Determine the [X, Y] coordinate at the center of the cell enclosing the given text.  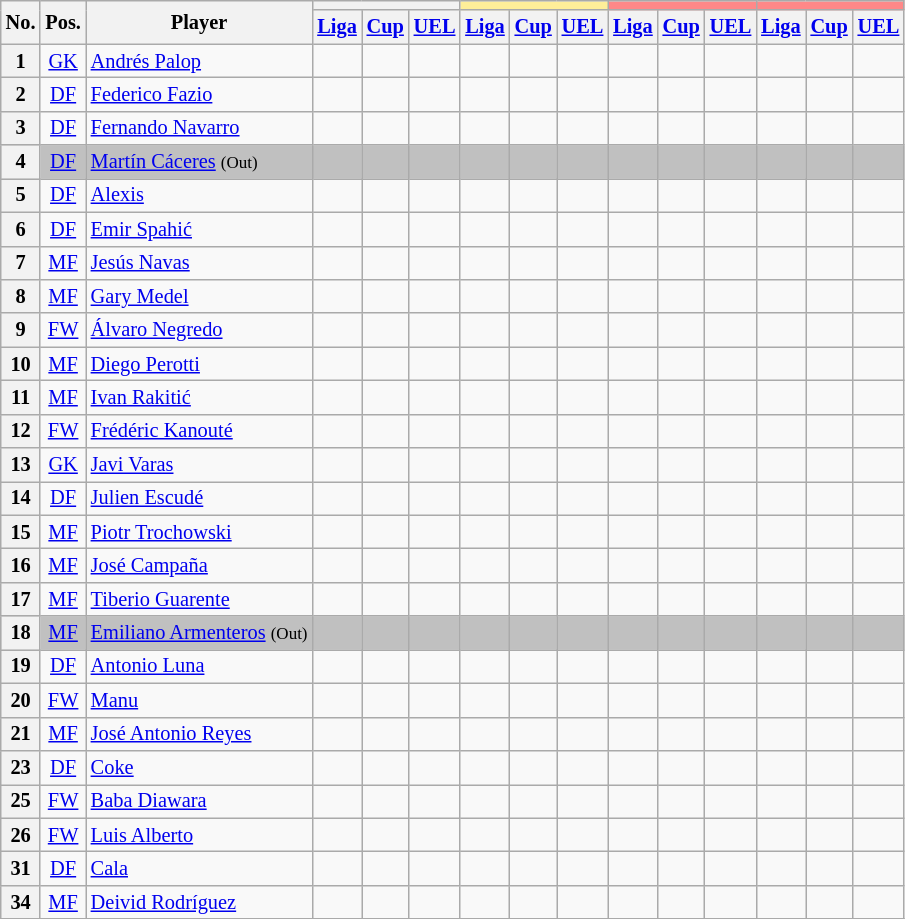
Federico Fazio [200, 94]
1 [21, 61]
Andrés Palop [200, 61]
17 [21, 599]
Luis Alberto [200, 835]
15 [21, 532]
Frédéric Kanouté [200, 431]
13 [21, 465]
José Antonio Reyes [200, 734]
Coke [200, 767]
2 [21, 94]
19 [21, 666]
21 [21, 734]
26 [21, 835]
Martín Cáceres (Out) [200, 162]
12 [21, 431]
3 [21, 128]
7 [21, 263]
José Campaña [200, 565]
Alexis [200, 195]
16 [21, 565]
25 [21, 801]
Fernando Navarro [200, 128]
Pos. [62, 22]
Manu [200, 700]
9 [21, 330]
11 [21, 397]
Julien Escudé [200, 498]
Cala [200, 868]
Antonio Luna [200, 666]
10 [21, 364]
Emiliano Armenteros (Out) [200, 633]
Player [200, 22]
Javi Varas [200, 465]
23 [21, 767]
Tiberio Guarente [200, 599]
34 [21, 902]
Baba Diawara [200, 801]
4 [21, 162]
Piotr Trochowski [200, 532]
Emir Spahić [200, 229]
5 [21, 195]
6 [21, 229]
20 [21, 700]
Gary Medel [200, 296]
Diego Perotti [200, 364]
8 [21, 296]
Jesús Navas [200, 263]
No. [21, 22]
Ivan Rakitić [200, 397]
31 [21, 868]
Álvaro Negredo [200, 330]
14 [21, 498]
Deivid Rodríguez [200, 902]
18 [21, 633]
